Return the (X, Y) coordinate for the center point of the cell that contains the specified text.  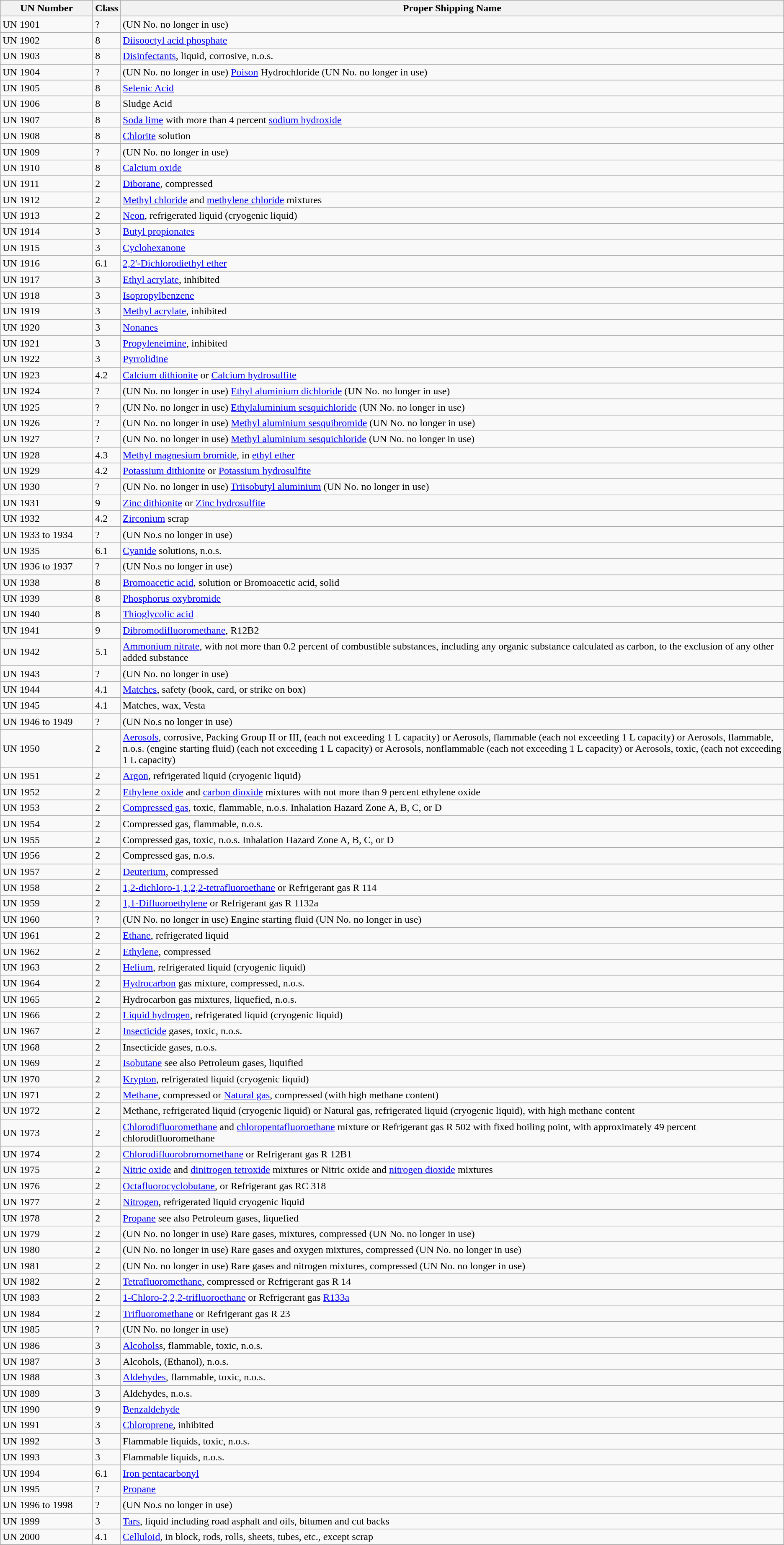
Butyl propionates (452, 232)
Methane, refrigerated liquid (cryogenic liquid) or Natural gas, refrigerated liquid (cryogenic liquid), with high methane content (452, 1111)
Isopropylbenzene (452, 295)
Propyleneimine, inhibited (452, 343)
UN 1965 (47, 999)
(UN No. no longer in use) Poison Hydrochloride (UN No. no longer in use) (452, 72)
UN 1916 (47, 264)
Propane see also Petroleum gases, liquefied (452, 1218)
UN 1941 (47, 630)
UN 1907 (47, 120)
Selenic Acid (452, 88)
UN 1936 to 1937 (47, 567)
UN 1939 (47, 598)
Class (107, 8)
Methyl chloride and methylene chloride mixtures (452, 200)
Aldehydes, flammable, toxic, n.o.s. (452, 1377)
(UN No. no longer in use) Rare gases and nitrogen mixtures, compressed (UN No. no longer in use) (452, 1266)
Soda lime with more than 4 percent sodium hydroxide (452, 120)
Octafluorocyclobutane, or Refrigerant gas RC 318 (452, 1186)
Diisooctyl acid phosphate (452, 40)
UN 1940 (47, 614)
UN 1953 (47, 808)
UN 1950 (47, 749)
Ethane, refrigerated liquid (452, 935)
UN 1959 (47, 903)
UN 1977 (47, 1202)
Hydrocarbon gas mixture, compressed, n.o.s. (452, 983)
Potassium dithionite or Potassium hydrosulfite (452, 471)
UN 1962 (47, 951)
(UN No. no longer in use) Rare gases and oxygen mixtures, compressed (UN No. no longer in use) (452, 1250)
Diborane, compressed (452, 184)
UN 1914 (47, 232)
UN 1915 (47, 248)
Nitrogen, refrigerated liquid cryogenic liquid (452, 1202)
Methane, compressed or Natural gas, compressed (with high methane content) (452, 1095)
(UN No. no longer in use) Methyl aluminium sesquibromide (UN No. no longer in use) (452, 423)
(UN No. no longer in use) Ethylaluminium sesquichloride (UN No. no longer in use) (452, 407)
Methyl acrylate, inhibited (452, 311)
UN 1986 (47, 1346)
1-Chloro-2,2,2-trifluoroethane or Refrigerant gas R133a (452, 1298)
Sludge Acid (452, 104)
UN 1918 (47, 295)
UN 1912 (47, 200)
UN 1919 (47, 311)
Zinc dithionite or Zinc hydrosulfite (452, 503)
Iron pentacarbonyl (452, 1473)
Matches, wax, Vesta (452, 705)
Bromoacetic acid, solution or Bromoacetic acid, solid (452, 582)
UN 1946 to 1949 (47, 721)
UN 1945 (47, 705)
UN 1974 (47, 1154)
UN 1922 (47, 359)
Cyclohexanone (452, 248)
Calcium oxide (452, 168)
UN 1983 (47, 1298)
2,2'-Dichlorodiethyl ether (452, 264)
UN 1925 (47, 407)
Aldehydes, n.o.s. (452, 1393)
UN 1961 (47, 935)
UN Number (47, 8)
1,1-Difluoroethylene or Refrigerant gas R 1132a (452, 903)
UN 1933 to 1934 (47, 535)
UN 1902 (47, 40)
(UN No. no longer in use) Ethyl aluminium dichloride (UN No. no longer in use) (452, 391)
UN 1917 (47, 279)
UN 1971 (47, 1095)
Compressed gas, toxic, n.o.s. Inhalation Hazard Zone A, B, C, or D (452, 840)
UN 1996 to 1998 (47, 1505)
UN 1995 (47, 1489)
UN 1913 (47, 216)
(UN No. no longer in use) Engine starting fluid (UN No. no longer in use) (452, 919)
Nitric oxide and dinitrogen tetroxide mixtures or Nitric oxide and nitrogen dioxide mixtures (452, 1170)
UN 1993 (47, 1457)
UN 1920 (47, 327)
UN 1981 (47, 1266)
UN 1964 (47, 983)
UN 1932 (47, 519)
UN 1904 (47, 72)
UN 1958 (47, 888)
UN 1989 (47, 1393)
UN 1924 (47, 391)
UN 1990 (47, 1409)
UN 1927 (47, 439)
Insecticide gases, toxic, n.o.s. (452, 1031)
Neon, refrigerated liquid (cryogenic liquid) (452, 216)
(UN No. no longer in use) Rare gases, mixtures, compressed (UN No. no longer in use) (452, 1234)
Ethyl acrylate, inhibited (452, 279)
Compressed gas, toxic, flammable, n.o.s. Inhalation Hazard Zone A, B, C, or D (452, 808)
Ethylene, compressed (452, 951)
Disinfectants, liquid, corrosive, n.o.s. (452, 56)
UN 1984 (47, 1314)
Dibromodifluoromethane, R12B2 (452, 630)
Cyanide solutions, n.o.s. (452, 551)
UN 1954 (47, 824)
UN 1960 (47, 919)
Calcium dithionite or Calcium hydrosulfite (452, 375)
Benzaldehyde (452, 1409)
UN 1935 (47, 551)
Thioglycolic acid (452, 614)
Compressed gas, n.o.s. (452, 856)
Ethylene oxide and carbon dioxide mixtures with not more than 9 percent ethylene oxide (452, 792)
UN 2000 (47, 1537)
Matches, safety (book, card, or strike on box) (452, 689)
Celluloid, in block, rods, rolls, sheets, tubes, etc., except scrap (452, 1537)
UN 1963 (47, 967)
Flammable liquids, toxic, n.o.s. (452, 1441)
Chloroprene, inhibited (452, 1425)
UN 1985 (47, 1330)
UN 1921 (47, 343)
UN 1972 (47, 1111)
UN 1976 (47, 1186)
Alcoholss, flammable, toxic, n.o.s. (452, 1346)
UN 1938 (47, 582)
UN 1957 (47, 872)
Alcohols, (Ethanol), n.o.s. (452, 1361)
Insecticide gases, n.o.s. (452, 1047)
UN 1908 (47, 136)
UN 1994 (47, 1473)
UN 1944 (47, 689)
Pyrrolidine (452, 359)
Tars, liquid including road asphalt and oils, bitumen and cut backs (452, 1521)
Krypton, refrigerated liquid (cryogenic liquid) (452, 1079)
Helium, refrigerated liquid (cryogenic liquid) (452, 967)
Chlorodifluorobromomethane or Refrigerant gas R 12B1 (452, 1154)
Trifluoromethane or Refrigerant gas R 23 (452, 1314)
UN 1982 (47, 1282)
UN 1910 (47, 168)
4.3 (107, 455)
UN 1975 (47, 1170)
UN 1943 (47, 673)
Methyl magnesium bromide, in ethyl ether (452, 455)
UN 1956 (47, 856)
Chlorite solution (452, 136)
UN 1952 (47, 792)
Tetrafluoromethane, compressed or Refrigerant gas R 14 (452, 1282)
Compressed gas, flammable, n.o.s. (452, 824)
UN 1928 (47, 455)
Isobutane see also Petroleum gases, liquified (452, 1063)
UN 1980 (47, 1250)
UN 1979 (47, 1234)
UN 1942 (47, 652)
UN 1909 (47, 152)
UN 1973 (47, 1132)
UN 1951 (47, 776)
UN 1929 (47, 471)
UN 1968 (47, 1047)
Phosphorus oxybromide (452, 598)
UN 1911 (47, 184)
UN 1926 (47, 423)
Propane (452, 1489)
UN 1955 (47, 840)
UN 1978 (47, 1218)
1,2-dichloro-1,1,2,2-tetrafluoroethane or Refrigerant gas R 114 (452, 888)
Proper Shipping Name (452, 8)
UN 1905 (47, 88)
UN 1988 (47, 1377)
(UN No. no longer in use) Methyl aluminium sesquichloride (UN No. no longer in use) (452, 439)
Argon, refrigerated liquid (cryogenic liquid) (452, 776)
Deuterium, compressed (452, 872)
UN 1991 (47, 1425)
UN 1967 (47, 1031)
Flammable liquids, n.o.s. (452, 1457)
Hydrocarbon gas mixtures, liquefied, n.o.s. (452, 999)
Liquid hydrogen, refrigerated liquid (cryogenic liquid) (452, 1015)
UN 1901 (47, 24)
5.1 (107, 652)
UN 1923 (47, 375)
UN 1906 (47, 104)
UN 1992 (47, 1441)
Nonanes (452, 327)
UN 1931 (47, 503)
UN 1987 (47, 1361)
UN 1966 (47, 1015)
UN 1999 (47, 1521)
UN 1930 (47, 487)
UN 1903 (47, 56)
UN 1970 (47, 1079)
(UN No. no longer in use) Triisobutyl aluminium (UN No. no longer in use) (452, 487)
UN 1969 (47, 1063)
Zirconium scrap (452, 519)
